Extract the [x, y] coordinate from the center of the cell holding the provided text.  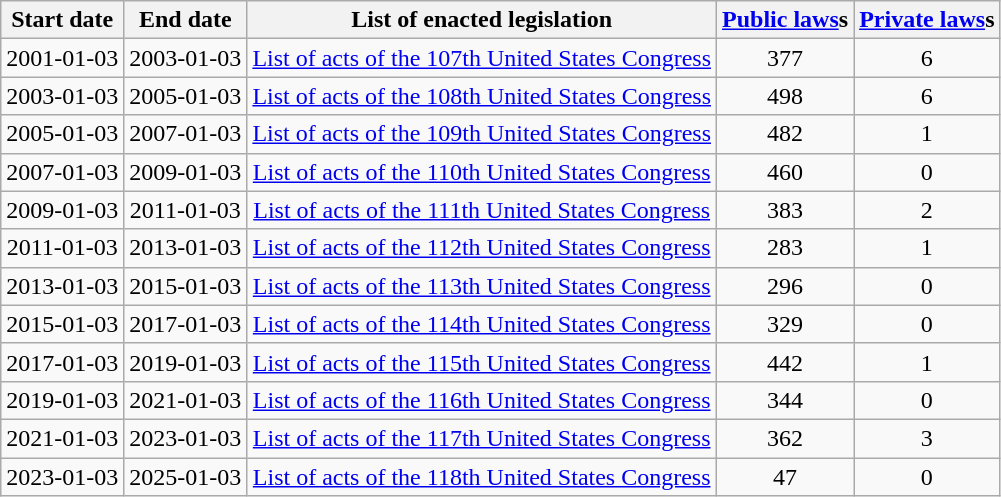
List of acts of the 109th United States Congress [482, 134]
List of acts of the 118th United States Congress [482, 477]
List of acts of the 110th United States Congress [482, 172]
482 [786, 134]
List of acts of the 112th United States Congress [482, 248]
End date [186, 20]
Private lawss [927, 20]
List of acts of the 117th United States Congress [482, 438]
List of acts of the 116th United States Congress [482, 400]
283 [786, 248]
460 [786, 172]
List of acts of the 111th United States Congress [482, 210]
3 [927, 438]
Public lawss [786, 20]
47 [786, 477]
Start date [62, 20]
List of acts of the 115th United States Congress [482, 362]
List of acts of the 107th United States Congress [482, 58]
377 [786, 58]
383 [786, 210]
362 [786, 438]
List of acts of the 108th United States Congress [482, 96]
296 [786, 286]
344 [786, 400]
329 [786, 324]
List of enacted legislation [482, 20]
442 [786, 362]
498 [786, 96]
2001-01-03 [62, 58]
2025-01-03 [186, 477]
List of acts of the 113th United States Congress [482, 286]
2 [927, 210]
List of acts of the 114th United States Congress [482, 324]
